Return the (X, Y) coordinate for the center point of the cell that contains the specified text.  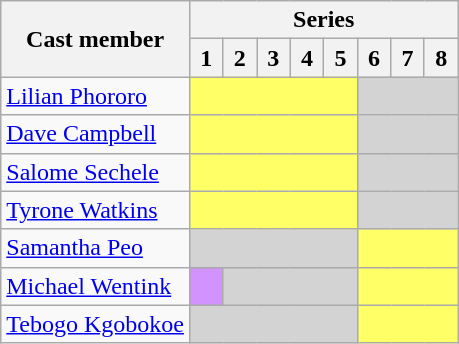
5 (341, 58)
6 (374, 58)
Tebogo Kgobokoe (96, 324)
Lilian Phororo (96, 96)
Dave Campbell (96, 134)
7 (408, 58)
Michael Wentink (96, 286)
Samantha Peo (96, 248)
8 (441, 58)
2 (240, 58)
Cast member (96, 39)
4 (307, 58)
Tyrone Watkins (96, 210)
Salome Sechele (96, 172)
1 (206, 58)
3 (274, 58)
Series (323, 20)
